Locate the cell with the specified text and output its [x, y] center coordinate. 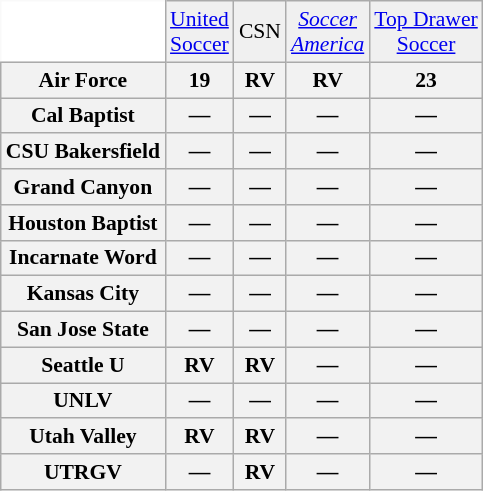
San Jose State [83, 330]
UNLV [83, 401]
19 [200, 80]
Incarnate Word [83, 258]
UTRGV [83, 472]
Cal Baptist [83, 116]
CSU Bakersfield [83, 152]
UnitedSoccer [200, 32]
CSN [260, 32]
23 [426, 80]
Seattle U [83, 365]
Air Force [83, 80]
Utah Valley [83, 437]
SoccerAmerica [328, 32]
Kansas City [83, 294]
Houston Baptist [83, 223]
Top DrawerSoccer [426, 32]
Grand Canyon [83, 187]
